Locate the cell with the specified text and output its (x, y) center coordinate. 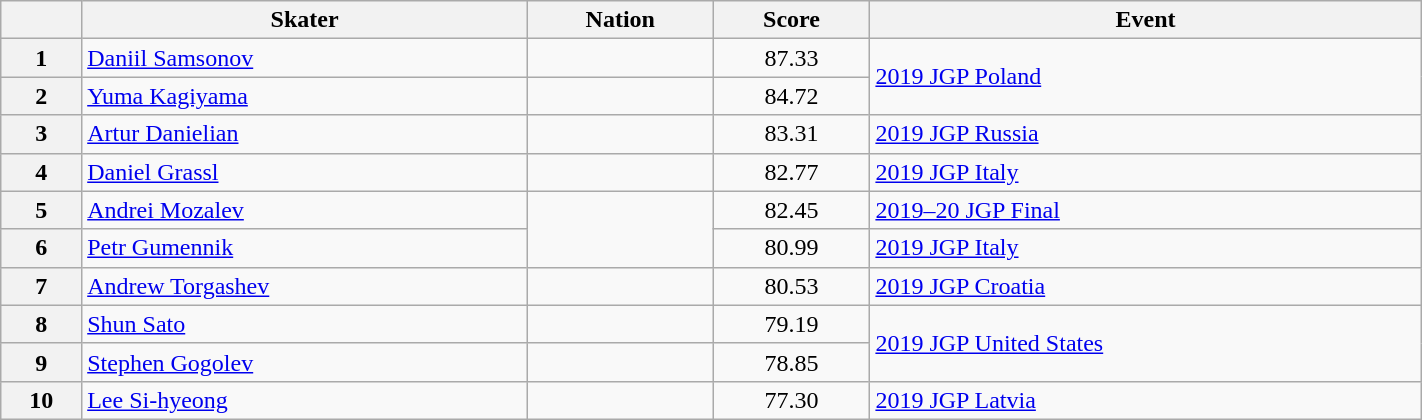
10 (42, 400)
Artur Danielian (305, 134)
Petr Gumennik (305, 248)
Lee Si-hyeong (305, 400)
5 (42, 210)
8 (42, 324)
Yuma Kagiyama (305, 96)
1 (42, 58)
Event (1146, 20)
4 (42, 172)
Andrew Torgashev (305, 286)
80.99 (792, 248)
2019 JGP Russia (1146, 134)
Daniil Samsonov (305, 58)
79.19 (792, 324)
84.72 (792, 96)
80.53 (792, 286)
2019 JGP Croatia (1146, 286)
2019 JGP Latvia (1146, 400)
82.45 (792, 210)
3 (42, 134)
83.31 (792, 134)
2 (42, 96)
7 (42, 286)
Score (792, 20)
78.85 (792, 362)
Shun Sato (305, 324)
Andrei Mozalev (305, 210)
82.77 (792, 172)
77.30 (792, 400)
Nation (620, 20)
Skater (305, 20)
2019 JGP United States (1146, 343)
6 (42, 248)
2019 JGP Poland (1146, 77)
Daniel Grassl (305, 172)
87.33 (792, 58)
9 (42, 362)
2019–20 JGP Final (1146, 210)
Stephen Gogolev (305, 362)
